Capture the cell that displays the provided text and extract its [X, Y] central coordinate. 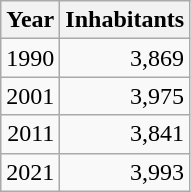
Inhabitants [125, 20]
2011 [30, 134]
2021 [30, 172]
Year [30, 20]
1990 [30, 58]
3,975 [125, 96]
3,993 [125, 172]
2001 [30, 96]
3,869 [125, 58]
3,841 [125, 134]
